Output the (X, Y) coordinate of the center of the cell containing the given text.  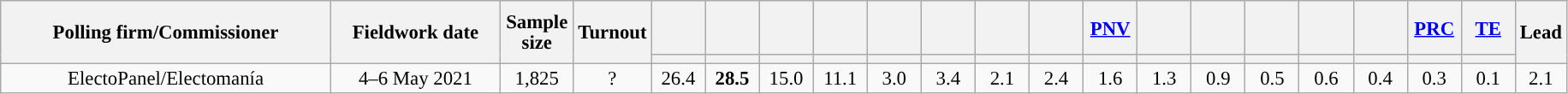
0.1 (1488, 79)
0.4 (1380, 79)
0.9 (1219, 79)
Fieldwork date (415, 32)
15.0 (786, 79)
ElectoPanel/Electomanía (166, 79)
3.0 (894, 79)
PNV (1111, 27)
TE (1488, 27)
1.3 (1164, 79)
11.1 (840, 79)
26.4 (678, 79)
3.4 (948, 79)
1.6 (1111, 79)
0.3 (1434, 79)
2.4 (1056, 79)
PRC (1434, 27)
Polling firm/Commissioner (166, 32)
4–6 May 2021 (415, 79)
Sample size (537, 32)
1,825 (537, 79)
0.5 (1272, 79)
0.6 (1327, 79)
Turnout (613, 32)
? (613, 79)
Lead (1541, 32)
28.5 (733, 79)
